Extract the (X, Y) coordinate from the center of the cell holding the provided text.  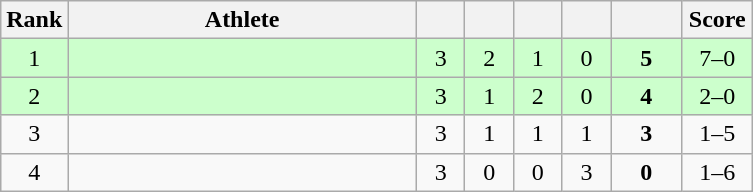
Athlete (242, 20)
2–0 (718, 96)
Rank (34, 20)
7–0 (718, 58)
Score (718, 20)
5 (646, 58)
1–6 (718, 172)
1–5 (718, 134)
